Locate the cell with the specified text and output its (X, Y) center coordinate. 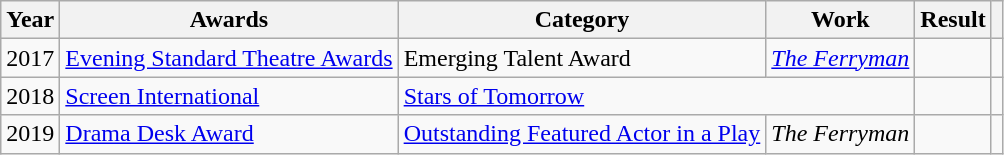
Screen International (229, 96)
Result (953, 20)
Drama Desk Award (229, 134)
2018 (30, 96)
Emerging Talent Award (582, 58)
Evening Standard Theatre Awards (229, 58)
Work (840, 20)
Stars of Tomorrow (656, 96)
2017 (30, 58)
Year (30, 20)
Category (582, 20)
2019 (30, 134)
Outstanding Featured Actor in a Play (582, 134)
Awards (229, 20)
